Search for the cell housing the specified text and yield its (x, y) center coordinate. 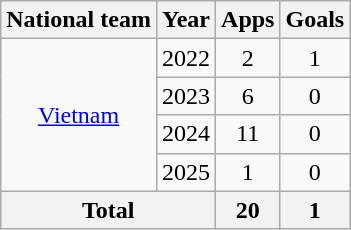
6 (248, 96)
2023 (186, 96)
Vietnam (79, 115)
Apps (248, 20)
2022 (186, 58)
Total (108, 210)
11 (248, 134)
National team (79, 20)
2025 (186, 172)
Goals (315, 20)
20 (248, 210)
2024 (186, 134)
Year (186, 20)
2 (248, 58)
